Output the (x, y) coordinate of the center of the cell containing the given text.  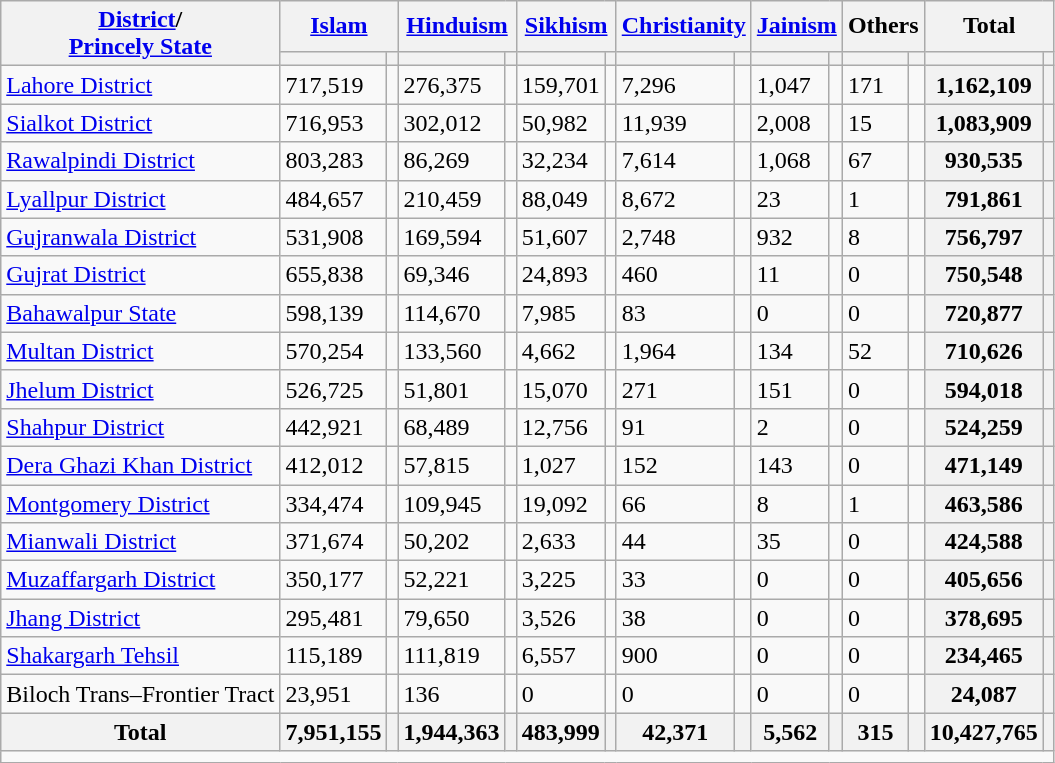
791,861 (984, 199)
169,594 (452, 237)
463,586 (984, 503)
35 (790, 542)
Islam (339, 26)
23 (790, 199)
42,371 (675, 732)
2 (790, 427)
Montgomery District (140, 503)
151 (790, 389)
Gujrat District (140, 275)
Lahore District (140, 85)
115,189 (334, 656)
756,797 (984, 237)
109,945 (452, 503)
803,283 (334, 161)
52,221 (452, 580)
1,162,109 (984, 85)
900 (675, 656)
1,964 (675, 351)
143 (790, 465)
152 (675, 465)
Others (883, 26)
484,657 (334, 199)
136 (452, 694)
Muzaffargarh District (140, 580)
1,083,909 (984, 123)
15 (875, 123)
44 (675, 542)
79,650 (452, 618)
334,474 (334, 503)
51,607 (560, 237)
2,633 (560, 542)
210,459 (452, 199)
6,557 (560, 656)
23,951 (334, 694)
7,985 (560, 313)
234,465 (984, 656)
Jainism (796, 26)
716,953 (334, 123)
424,588 (984, 542)
114,670 (452, 313)
50,982 (560, 123)
159,701 (560, 85)
Bahawalpur State (140, 313)
Gujranwala District (140, 237)
Shahpur District (140, 427)
271 (675, 389)
930,535 (984, 161)
1,047 (790, 85)
1,068 (790, 161)
19,092 (560, 503)
District/Princely State (140, 34)
Sialkot District (140, 123)
3,526 (560, 618)
Rawalpindi District (140, 161)
2,008 (790, 123)
710,626 (984, 351)
5,562 (790, 732)
471,149 (984, 465)
350,177 (334, 580)
315 (875, 732)
Christianity (684, 26)
526,725 (334, 389)
Mianwali District (140, 542)
33 (675, 580)
412,012 (334, 465)
932 (790, 237)
378,695 (984, 618)
2,748 (675, 237)
7,296 (675, 85)
598,139 (334, 313)
66 (675, 503)
4,662 (560, 351)
8,672 (675, 199)
483,999 (560, 732)
1,027 (560, 465)
11,939 (675, 123)
594,018 (984, 389)
51,801 (452, 389)
12,756 (560, 427)
91 (675, 427)
295,481 (334, 618)
Multan District (140, 351)
750,548 (984, 275)
Jhang District (140, 618)
7,614 (675, 161)
69,346 (452, 275)
Hinduism (457, 26)
460 (675, 275)
67 (875, 161)
442,921 (334, 427)
88,049 (560, 199)
24,087 (984, 694)
32,234 (560, 161)
15,070 (560, 389)
717,519 (334, 85)
38 (675, 618)
720,877 (984, 313)
11 (790, 275)
3,225 (560, 580)
50,202 (452, 542)
Dera Ghazi Khan District (140, 465)
86,269 (452, 161)
171 (875, 85)
276,375 (452, 85)
83 (675, 313)
405,656 (984, 580)
57,815 (452, 465)
371,674 (334, 542)
570,254 (334, 351)
24,893 (560, 275)
Shakargarh Tehsil (140, 656)
Sikhism (566, 26)
52 (875, 351)
Biloch Trans–Frontier Tract (140, 694)
Jhelum District (140, 389)
134 (790, 351)
531,908 (334, 237)
111,819 (452, 656)
655,838 (334, 275)
68,489 (452, 427)
7,951,155 (334, 732)
524,259 (984, 427)
Lyallpur District (140, 199)
10,427,765 (984, 732)
302,012 (452, 123)
133,560 (452, 351)
1,944,363 (452, 732)
